Pinpoint the cell where the given text exists, returning its [x, y] midpoint coordinate. 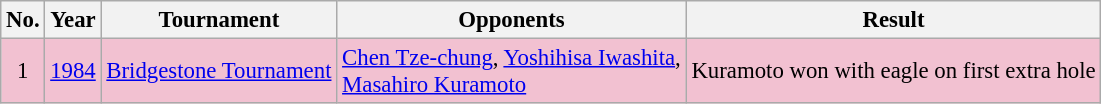
Kuramoto won with eagle on first extra hole [894, 72]
Tournament [219, 20]
Year [73, 20]
1984 [73, 72]
Chen Tze-chung, Yoshihisa Iwashita, Masahiro Kuramoto [512, 72]
Result [894, 20]
Opponents [512, 20]
No. [23, 20]
Bridgestone Tournament [219, 72]
1 [23, 72]
